Pinpoint the cell where the given text exists, returning its [x, y] midpoint coordinate. 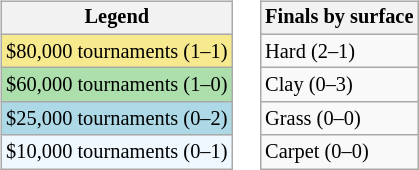
Carpet (0–0) [339, 152]
Hard (2–1) [339, 51]
$25,000 tournaments (0–2) [116, 119]
$10,000 tournaments (0–1) [116, 152]
Legend [116, 18]
$80,000 tournaments (1–1) [116, 51]
Finals by surface [339, 18]
Clay (0–3) [339, 85]
Grass (0–0) [339, 119]
$60,000 tournaments (1–0) [116, 85]
